Capture the cell that displays the provided text and extract its (X, Y) central coordinate. 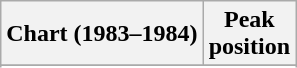
Chart (1983–1984) (102, 34)
Peakposition (249, 34)
